For the text-containing cell, return its midpoint in [x, y] coordinate format. 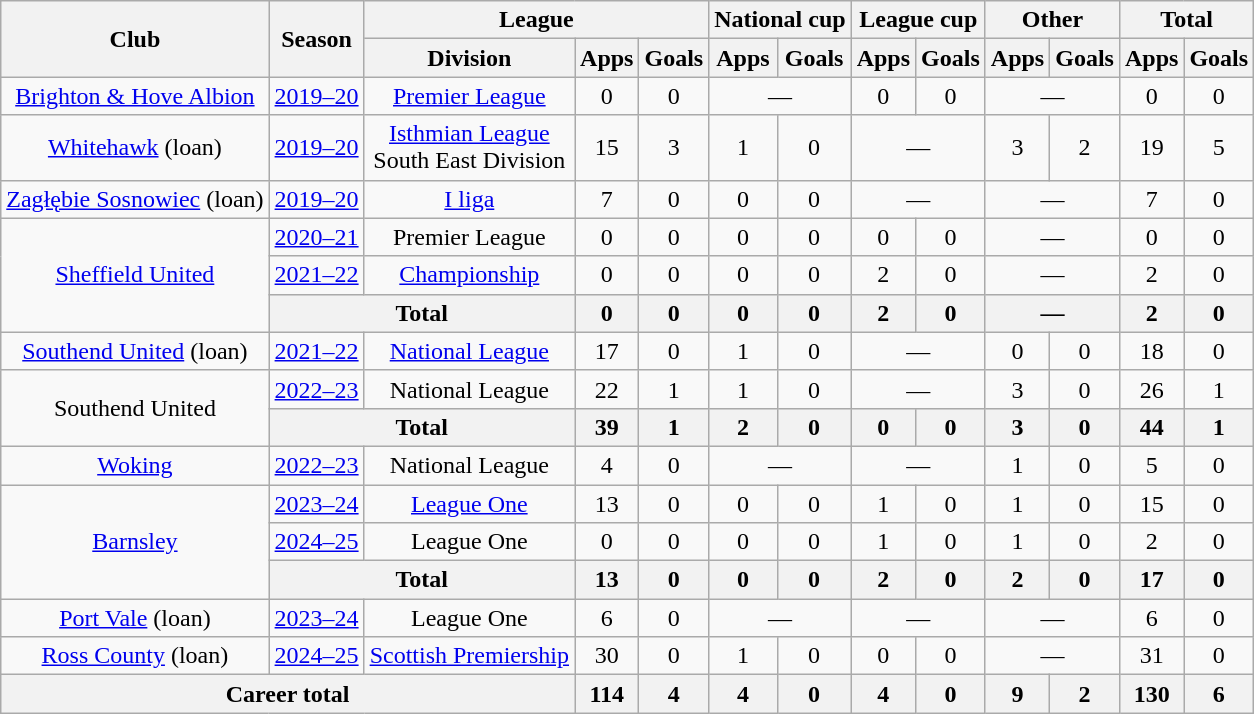
39 [607, 427]
Zagłębie Sosnowiec (loan) [135, 199]
114 [607, 694]
Scottish Premiership [469, 656]
18 [1151, 351]
19 [1151, 148]
9 [1017, 694]
League [536, 20]
Southend United (loan) [135, 351]
National cup [780, 20]
Southend United [135, 408]
Ross County (loan) [135, 656]
26 [1151, 389]
Woking [135, 465]
Port Vale (loan) [135, 618]
Season [316, 39]
League cup [918, 20]
22 [607, 389]
Championship [469, 275]
Club [135, 39]
Career total [288, 694]
30 [607, 656]
130 [1151, 694]
Isthmian LeagueSouth East Division [469, 148]
Brighton & Hove Albion [135, 96]
Division [469, 58]
2020–21 [316, 237]
Whitehawk (loan) [135, 148]
44 [1151, 427]
Sheffield United [135, 275]
I liga [469, 199]
Barnsley [135, 541]
31 [1151, 656]
Other [1052, 20]
